Locate the cell with the specified text and output its (x, y) center coordinate. 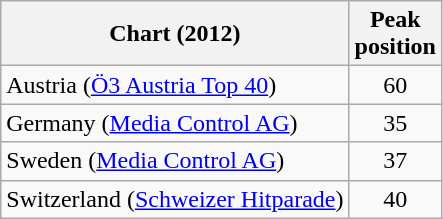
60 (395, 85)
Sweden (Media Control AG) (175, 161)
Germany (Media Control AG) (175, 123)
Austria (Ö3 Austria Top 40) (175, 85)
Peakposition (395, 34)
37 (395, 161)
40 (395, 199)
Switzerland (Schweizer Hitparade) (175, 199)
Chart (2012) (175, 34)
35 (395, 123)
